Identify which cell holds the provided text, then report its [x, y] central coordinate. 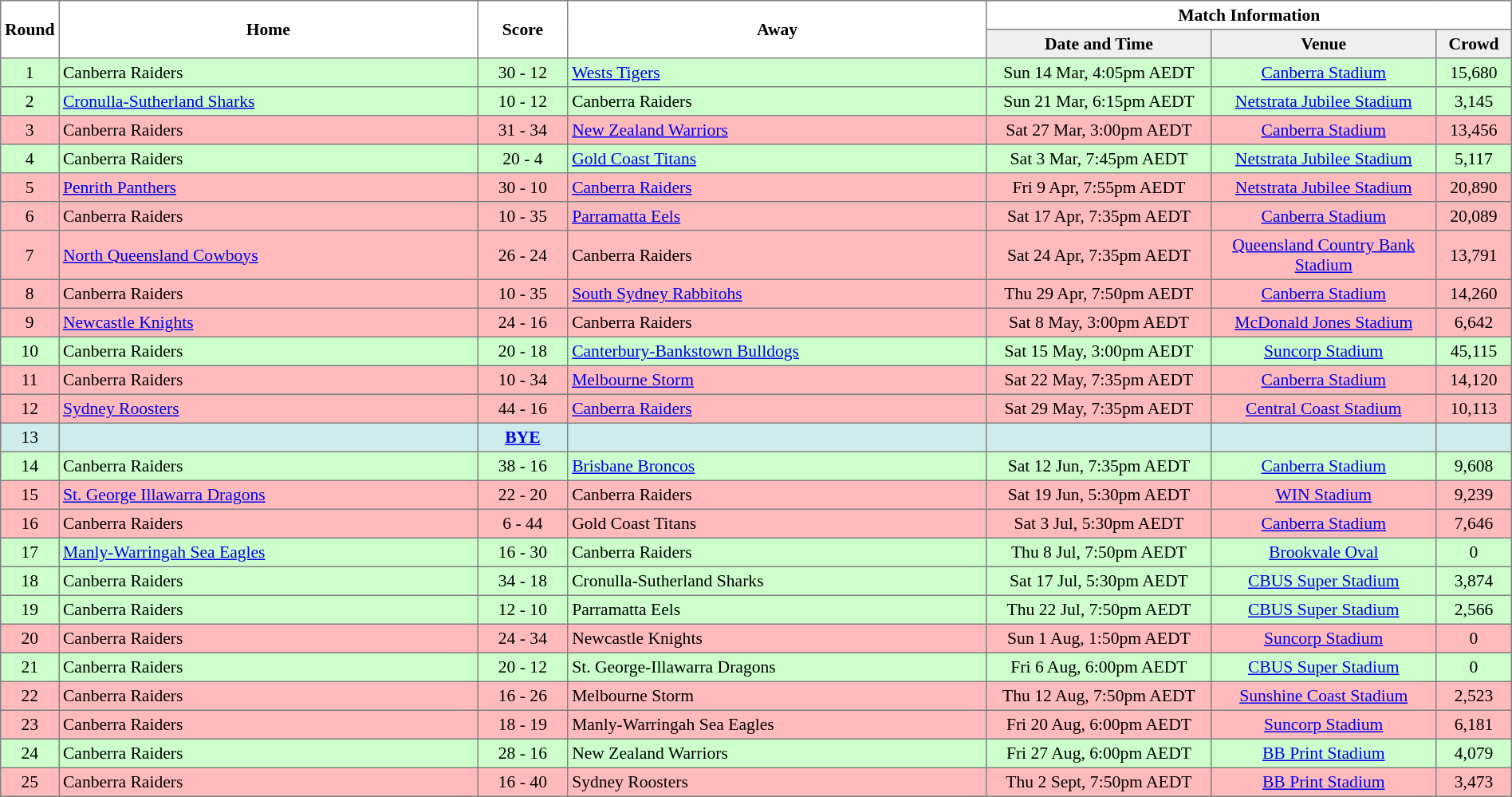
13,456 [1474, 130]
Sat 12 Jun, 7:35pm AEDT [1099, 466]
Fri 20 Aug, 6:00pm AEDT [1099, 724]
4,079 [1474, 753]
28 - 16 [523, 753]
Thu 2 Sept, 7:50pm AEDT [1099, 782]
7,646 [1474, 523]
17 [30, 552]
11 [30, 380]
14,120 [1474, 380]
18 [30, 581]
Fri 6 Aug, 6:00pm AEDT [1099, 667]
24 - 34 [523, 638]
2,566 [1474, 610]
St. George Illawarra Dragons [268, 495]
2 [30, 101]
Sat 3 Mar, 7:45pm AEDT [1099, 159]
Sun 21 Mar, 6:15pm AEDT [1099, 101]
6 [30, 216]
Sat 19 Jun, 5:30pm AEDT [1099, 495]
20 - 12 [523, 667]
Canterbury-Bankstown Bulldogs [777, 351]
31 - 34 [523, 130]
Venue [1324, 44]
Sat 8 May, 3:00pm AEDT [1099, 322]
7 [30, 255]
Thu 8 Jul, 7:50pm AEDT [1099, 552]
1 [30, 73]
12 [30, 408]
Sat 24 Apr, 7:35pm AEDT [1099, 255]
Fri 27 Aug, 6:00pm AEDT [1099, 753]
Sat 17 Apr, 7:35pm AEDT [1099, 216]
Sat 3 Jul, 5:30pm AEDT [1099, 523]
Brookvale Oval [1324, 552]
44 - 16 [523, 408]
Sat 29 May, 7:35pm AEDT [1099, 408]
20 - 4 [523, 159]
14,260 [1474, 294]
24 - 16 [523, 322]
10 - 34 [523, 380]
Penrith Panthers [268, 187]
10 [30, 351]
24 [30, 753]
Thu 22 Jul, 7:50pm AEDT [1099, 610]
22 - 20 [523, 495]
9,608 [1474, 466]
10,113 [1474, 408]
Thu 12 Aug, 7:50pm AEDT [1099, 696]
Away [777, 30]
Sun 14 Mar, 4:05pm AEDT [1099, 73]
19 [30, 610]
Match Information [1249, 15]
20,890 [1474, 187]
15,680 [1474, 73]
Wests Tigers [777, 73]
13,791 [1474, 255]
Score [523, 30]
Date and Time [1099, 44]
16 [30, 523]
23 [30, 724]
16 - 30 [523, 552]
16 - 26 [523, 696]
Thu 29 Apr, 7:50pm AEDT [1099, 294]
22 [30, 696]
30 - 12 [523, 73]
Sat 27 Mar, 3:00pm AEDT [1099, 130]
Central Coast Stadium [1324, 408]
McDonald Jones Stadium [1324, 322]
6 - 44 [523, 523]
WIN Stadium [1324, 495]
38 - 16 [523, 466]
16 - 40 [523, 782]
9 [30, 322]
Crowd [1474, 44]
3,145 [1474, 101]
3,473 [1474, 782]
Fri 9 Apr, 7:55pm AEDT [1099, 187]
North Queensland Cowboys [268, 255]
18 - 19 [523, 724]
5,117 [1474, 159]
Sat 17 Jul, 5:30pm AEDT [1099, 581]
20,089 [1474, 216]
45,115 [1474, 351]
20 [30, 638]
Brisbane Broncos [777, 466]
South Sydney Rabbitohs [777, 294]
Sat 22 May, 7:35pm AEDT [1099, 380]
4 [30, 159]
6,181 [1474, 724]
12 - 10 [523, 610]
5 [30, 187]
26 - 24 [523, 255]
34 - 18 [523, 581]
30 - 10 [523, 187]
10 - 12 [523, 101]
St. George-Illawarra Dragons [777, 667]
9,239 [1474, 495]
Sun 1 Aug, 1:50pm AEDT [1099, 638]
Home [268, 30]
Queensland Country Bank Stadium [1324, 255]
Sat 15 May, 3:00pm AEDT [1099, 351]
Sunshine Coast Stadium [1324, 696]
25 [30, 782]
13 [30, 437]
21 [30, 667]
BYE [523, 437]
20 - 18 [523, 351]
3 [30, 130]
2,523 [1474, 696]
15 [30, 495]
6,642 [1474, 322]
3,874 [1474, 581]
Round [30, 30]
8 [30, 294]
14 [30, 466]
